From the cell containing the given text, extract its center point as (X, Y) coordinate. 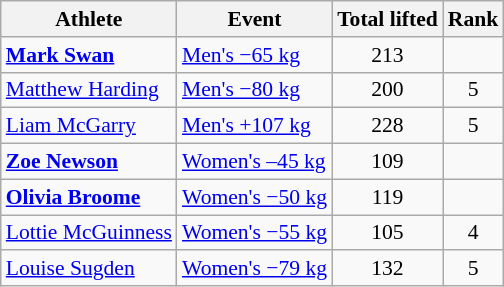
Total lifted (388, 19)
4 (474, 233)
Lottie McGuinness (89, 233)
Matthew Harding (89, 90)
119 (388, 197)
213 (388, 55)
Louise Sugden (89, 269)
105 (388, 233)
Men's −80 kg (254, 90)
228 (388, 126)
Men's +107 kg (254, 126)
Athlete (89, 19)
132 (388, 269)
109 (388, 162)
Men's −65 kg (254, 55)
Women's −55 kg (254, 233)
Liam McGarry (89, 126)
Event (254, 19)
Rank (474, 19)
Mark Swan (89, 55)
Olivia Broome (89, 197)
Women's −79 kg (254, 269)
200 (388, 90)
Women's −50 kg (254, 197)
Women's –45 kg (254, 162)
Zoe Newson (89, 162)
